Extract the [X, Y] coordinate from the center of the cell holding the provided text.  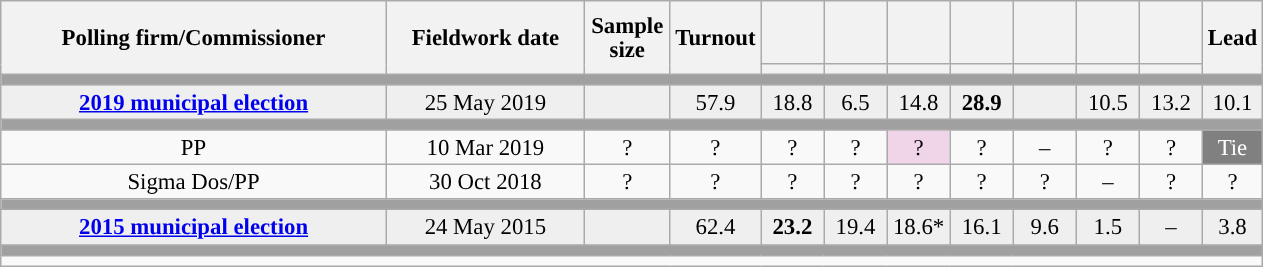
3.8 [1232, 228]
18.8 [792, 102]
Sigma Dos/PP [194, 182]
16.1 [982, 228]
28.9 [982, 102]
6.5 [856, 102]
24 May 2015 [485, 228]
Polling firm/Commissioner [194, 38]
9.6 [1044, 228]
19.4 [856, 228]
Fieldwork date [485, 38]
Turnout [716, 38]
Sample size [627, 38]
57.9 [716, 102]
30 Oct 2018 [485, 182]
10.1 [1232, 102]
25 May 2019 [485, 102]
Lead [1232, 38]
PP [194, 148]
2019 municipal election [194, 102]
10 Mar 2019 [485, 148]
18.6* [918, 228]
1.5 [1108, 228]
10.5 [1108, 102]
14.8 [918, 102]
13.2 [1170, 102]
23.2 [792, 228]
62.4 [716, 228]
2015 municipal election [194, 228]
Tie [1232, 148]
